Pinpoint the cell where the given text exists, returning its (x, y) midpoint coordinate. 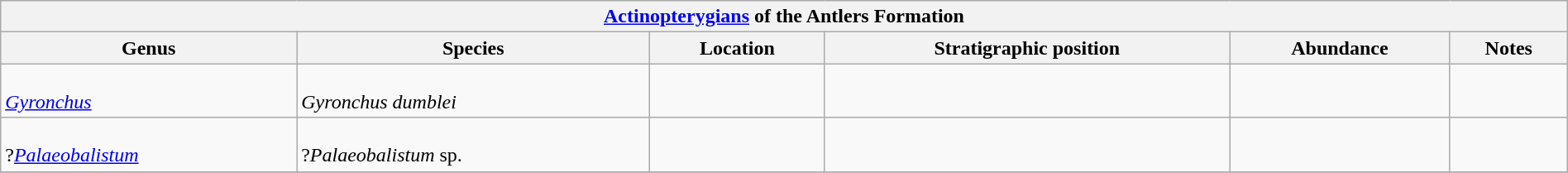
Stratigraphic position (1027, 48)
Gyronchus (149, 91)
Notes (1508, 48)
?Palaeobalistum (149, 144)
?Palaeobalistum sp. (473, 144)
Gyronchus dumblei (473, 91)
Location (738, 48)
Genus (149, 48)
Actinopterygians of the Antlers Formation (784, 17)
Abundance (1340, 48)
Species (473, 48)
